From the cell containing the given text, extract its center point as (X, Y) coordinate. 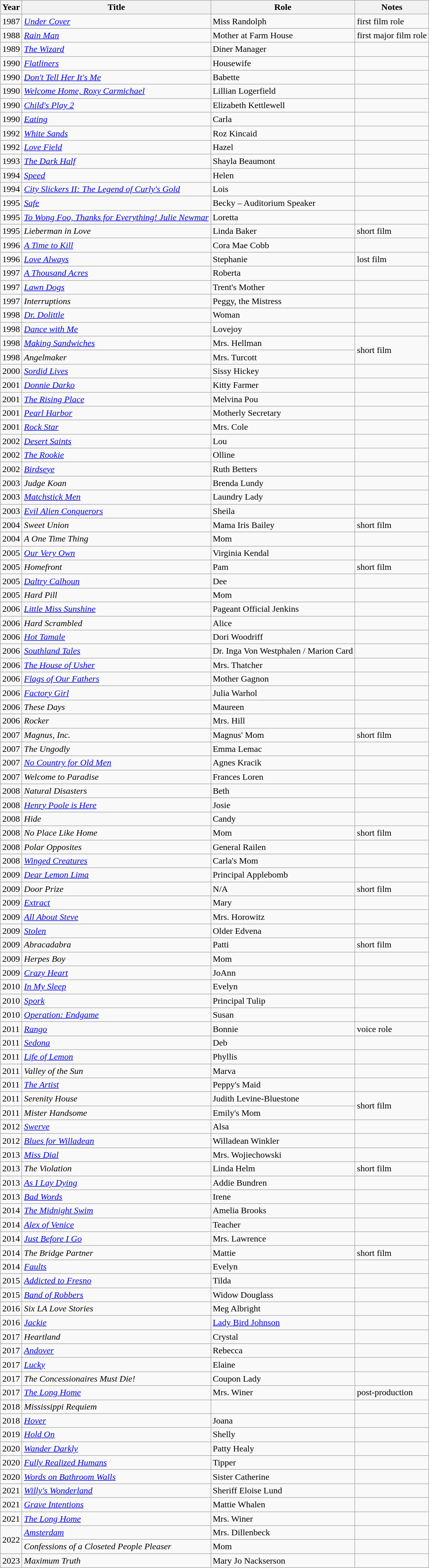
No Place Like Home (116, 833)
The Violation (116, 1169)
Stolen (116, 931)
Andover (116, 1351)
Roz Kincaid (283, 133)
Sedona (116, 1043)
Widow Douglass (283, 1294)
Title (116, 7)
Linda Baker (283, 231)
City Slickers II: The Legend of Curly's Gold (116, 189)
Magnus, Inc. (116, 735)
Pageant Official Jenkins (283, 609)
Mattie Whalen (283, 1504)
Amsterdam (116, 1533)
Hide (116, 819)
Maximum Truth (116, 1561)
Olline (283, 455)
Helen (283, 175)
Elizabeth Kettlewell (283, 105)
Flags of Our Fathers (116, 679)
General Railen (283, 847)
Magnus' Mom (283, 735)
Rain Man (116, 35)
Serenity House (116, 1099)
Mattie (283, 1253)
Herpes Boy (116, 959)
Marva (283, 1071)
No Country for Old Men (116, 763)
Virginia Kendal (283, 553)
Mrs. Thatcher (283, 665)
Cora Mae Cobb (283, 245)
Kitty Farmer (283, 385)
Joana (283, 1421)
Elaine (283, 1365)
Angelmaker (116, 357)
Alex of Venice (116, 1225)
Peggy, the Mistress (283, 301)
Love Field (116, 147)
Little Miss Sunshine (116, 609)
2022 (11, 1540)
Carla's Mom (283, 861)
Birdseye (116, 469)
Rocker (116, 721)
The Bridge Partner (116, 1253)
Speed (116, 175)
Six LA Love Stories (116, 1309)
Donnie Darko (116, 385)
Faults (116, 1267)
Teacher (283, 1225)
Just Before I Go (116, 1239)
The Rising Place (116, 399)
2000 (11, 371)
Crystal (283, 1337)
Patty Healy (283, 1449)
Don't Tell Her It's Me (116, 77)
1987 (11, 21)
Eating (116, 119)
Sheriff Eloise Lund (283, 1490)
Hard Scrambled (116, 623)
Addicted to Fresno (116, 1281)
Band of Robbers (116, 1294)
Factory Girl (116, 693)
Rango (116, 1029)
The Rookie (116, 455)
Peppy's Maid (283, 1085)
A One Time Thing (116, 539)
Under Cover (116, 21)
The House of Usher (116, 665)
Sister Catherine (283, 1476)
Confessions of a Closeted People Pleaser (116, 1547)
Door Prize (116, 889)
Julia Warhol (283, 693)
Meg Albright (283, 1309)
Bad Words (116, 1197)
Linda Helm (283, 1169)
Heartland (116, 1337)
Operation: Endgame (116, 1015)
The Midnight Swim (116, 1211)
Evil Alien Conquerors (116, 511)
Ruth Betters (283, 469)
first major film role (392, 35)
These Days (116, 707)
Crazy Heart (116, 973)
White Sands (116, 133)
Bonnie (283, 1029)
Mrs. Lawrence (283, 1239)
voice role (392, 1029)
Frances Loren (283, 777)
Love Always (116, 259)
Brenda Lundy (283, 483)
Willadean Winkler (283, 1141)
Blues for Willadean (116, 1141)
Mrs. Wojiechowski (283, 1155)
Daltry Calhoun (116, 581)
Alsa (283, 1127)
Our Very Own (116, 553)
Sheila (283, 511)
Dr. Dolittle (116, 315)
Lillian Logerfield (283, 91)
Safe (116, 203)
Laundry Lady (283, 497)
Coupon Lady (283, 1379)
Amelia Brooks (283, 1211)
Natural Disasters (116, 791)
Judge Koan (116, 483)
Interruptions (116, 301)
Extract (116, 903)
Miss Dial (116, 1155)
To Wong Foo, Thanks for Everything! Julie Newmar (116, 217)
Motherly Secretary (283, 413)
Spork (116, 1001)
A Time to Kill (116, 245)
Judith Levine-Bluestone (283, 1099)
Southland Tales (116, 651)
The Concessionaires Must Die! (116, 1379)
Carla (283, 119)
Melvina Pou (283, 399)
post-production (392, 1393)
Woman (283, 315)
Miss Randolph (283, 21)
Tipper (283, 1462)
Role (283, 7)
Diner Manager (283, 49)
Stephanie (283, 259)
Susan (283, 1015)
The Wizard (116, 49)
Phyllis (283, 1057)
Loretta (283, 217)
Wander Darkly (116, 1449)
Lucky (116, 1365)
Roberta (283, 273)
Pearl Harbor (116, 413)
Lou (283, 441)
Deb (283, 1043)
Valley of the Sun (116, 1071)
1989 (11, 49)
Pam (283, 567)
Mrs. Hellman (283, 343)
The Ungodly (116, 749)
Year (11, 7)
Housewife (283, 63)
Mister Handsome (116, 1113)
Patti (283, 945)
As I Lay Dying (116, 1183)
Trent's Mother (283, 287)
Mother at Farm House (283, 35)
Dee (283, 581)
2023 (11, 1561)
Maureen (283, 707)
Mrs. Turcott (283, 357)
Swerve (116, 1127)
Jackie (116, 1323)
JoAnn (283, 973)
Abracadabra (116, 945)
1993 (11, 161)
N/A (283, 889)
The Dark Half (116, 161)
Mary (283, 903)
Hazel (283, 147)
Making Sandwiches (116, 343)
Welcome to Paradise (116, 777)
A Thousand Acres (116, 273)
Tilda (283, 1281)
Addie Bundren (283, 1183)
Agnes Kracik (283, 763)
Mama Iris Bailey (283, 525)
Flatliners (116, 63)
Grave Intentions (116, 1504)
Lovejoy (283, 329)
Emily's Mom (283, 1113)
Beth (283, 791)
first film role (392, 21)
Rock Star (116, 427)
1988 (11, 35)
Polar Opposites (116, 847)
Words on Bathroom Walls (116, 1476)
Matchstick Men (116, 497)
Shelly (283, 1435)
Winged Creatures (116, 861)
Dance with Me (116, 329)
Irene (283, 1197)
All About Steve (116, 917)
Lawn Dogs (116, 287)
2019 (11, 1435)
Hard Pill (116, 595)
Sissy Hickey (283, 371)
Hot Tamale (116, 637)
Dear Lemon Lima (116, 875)
Mrs. Dillenbeck (283, 1533)
Candy (283, 819)
Desert Saints (116, 441)
Sordid Lives (116, 371)
Sweet Union (116, 525)
In My Sleep (116, 987)
Babette (283, 77)
Mrs. Hill (283, 721)
Older Edvena (283, 931)
Dori Woodriff (283, 637)
Lois (283, 189)
Becky – Auditorium Speaker (283, 203)
Henry Poole is Here (116, 805)
lost film (392, 259)
Dr. Inga Von Westphalen / Marion Card (283, 651)
Fully Realized Humans (116, 1462)
Mississippi Requiem (116, 1407)
Mary Jo Nackserson (283, 1561)
Mrs. Cole (283, 427)
Child's Play 2 (116, 105)
Josie (283, 805)
Lieberman in Love (116, 231)
Willy's Wonderland (116, 1490)
Life of Lemon (116, 1057)
Rebecca (283, 1351)
Principal Tulip (283, 1001)
Hold On (116, 1435)
Alice (283, 623)
Hover (116, 1421)
Mrs. Horowitz (283, 917)
Principal Applebomb (283, 875)
Welcome Home, Roxy Carmichael (116, 91)
Emma Lemac (283, 749)
Notes (392, 7)
Shayla Beaumont (283, 161)
The Artist (116, 1085)
Mother Gagnon (283, 679)
Homefront (116, 567)
Lady Bird Johnson (283, 1323)
